From the cell containing the given text, extract its center point as (x, y) coordinate. 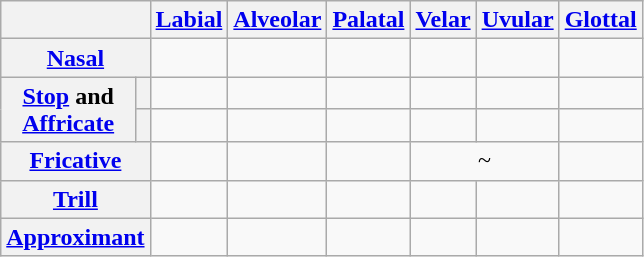
Alveolar (278, 20)
Glottal (600, 20)
Stop andAffricate (68, 110)
Palatal (368, 20)
Nasal (76, 58)
~ (484, 161)
Fricative (76, 161)
Approximant (76, 237)
Trill (76, 199)
Uvular (518, 20)
Labial (189, 20)
Velar (443, 20)
